Extract the (x, y) coordinate from the center of the cell holding the provided text.  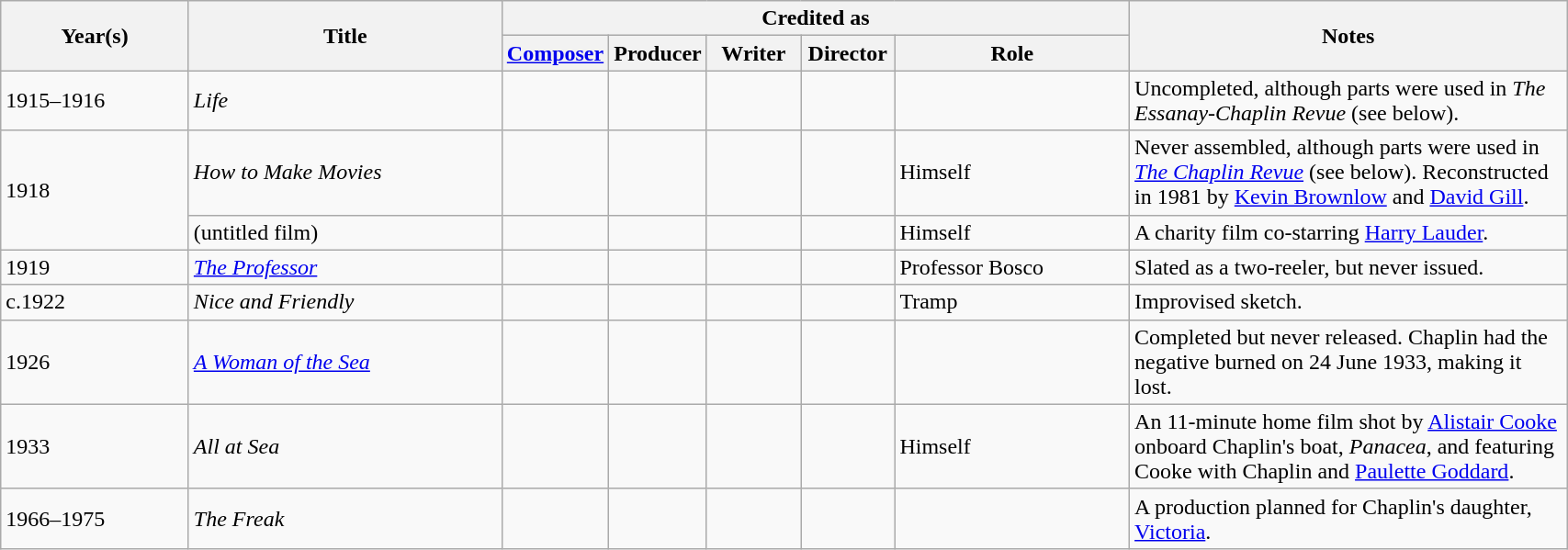
Credited as (816, 18)
Tramp (1012, 302)
Writer (753, 53)
Notes (1348, 36)
1966–1975 (96, 518)
1918 (96, 190)
Slated as a two-reeler, but never issued. (1348, 267)
All at Sea (345, 446)
1919 (96, 267)
A production planned for Chaplin's daughter, Victoria. (1348, 518)
Completed but never released. Chaplin had the negative burned on 24 June 1933, making it lost. (1348, 362)
1926 (96, 362)
How to Make Movies (345, 173)
c.1922 (96, 302)
The Freak (345, 518)
Never assembled, although parts were used in The Chaplin Revue (see below). Reconstructed in 1981 by Kevin Brownlow and David Gill. (1348, 173)
An 11-minute home film shot by Alistair Cooke onboard Chaplin's boat, Panacea, and featuring Cooke with Chaplin and Paulette Goddard. (1348, 446)
1915–1916 (96, 101)
Professor Bosco (1012, 267)
Director (848, 53)
The Professor (345, 267)
Role (1012, 53)
Composer (555, 53)
Producer (658, 53)
A Woman of the Sea (345, 362)
1933 (96, 446)
A charity film co-starring Harry Lauder. (1348, 232)
Title (345, 36)
Nice and Friendly (345, 302)
Life (345, 101)
Uncompleted, although parts were used in The Essanay-Chaplin Revue (see below). (1348, 101)
Improvised sketch. (1348, 302)
(untitled film) (345, 232)
Year(s) (96, 36)
